Identify which cell holds the provided text, then report its (X, Y) central coordinate. 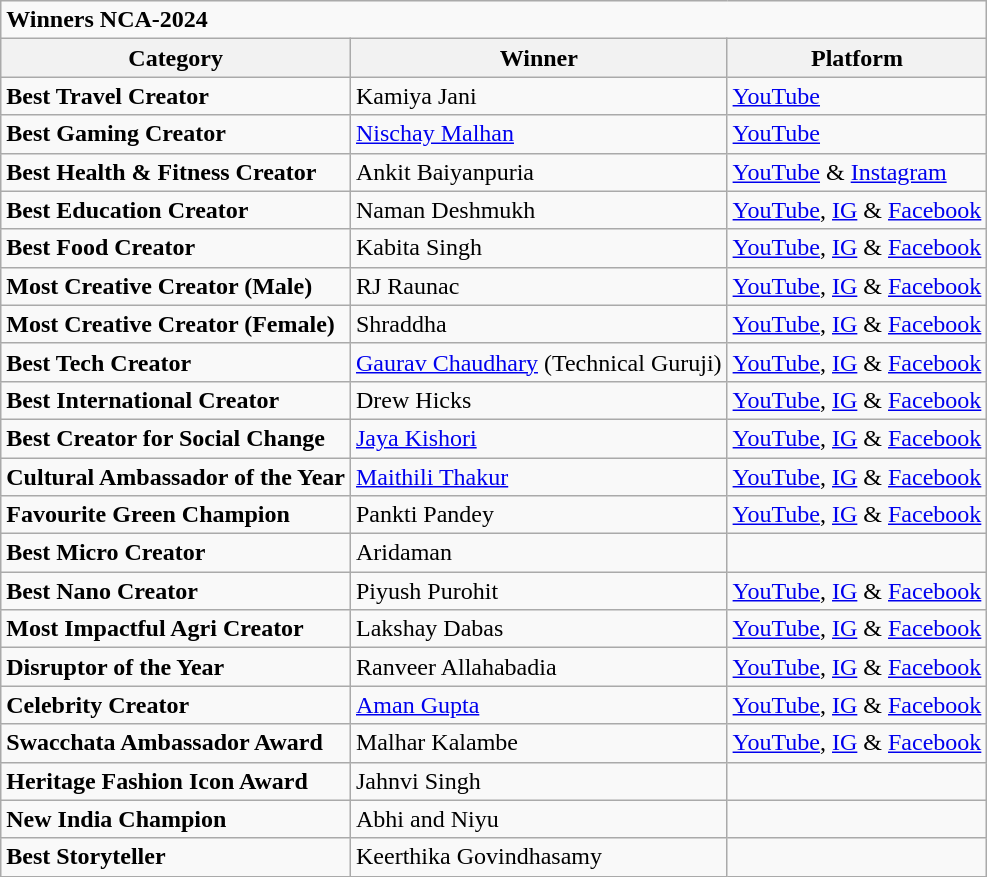
Lakshay Dabas (538, 629)
Gaurav Chaudhary (Technical Guruji) (538, 362)
Ankit Baiyanpuria (538, 172)
Best Food Creator (176, 248)
Best Education Creator (176, 210)
Best Micro Creator (176, 553)
New India Champion (176, 819)
Jahnvi Singh (538, 781)
Winners NCA-2024 (494, 20)
Best Travel Creator (176, 96)
Keerthika Govindhasamy (538, 857)
Best International Creator (176, 400)
Winner (538, 58)
Drew Hicks (538, 400)
Ranveer Allahabadia (538, 667)
Celebrity Creator (176, 705)
Category (176, 58)
Best Nano Creator (176, 591)
Best Tech Creator (176, 362)
Maithili Thakur (538, 477)
Best Health & Fitness Creator (176, 172)
Aridaman (538, 553)
RJ Raunac (538, 286)
Piyush Purohit (538, 591)
Most Creative Creator (Female) (176, 324)
Swacchata Ambassador Award (176, 743)
Disruptor of the Year (176, 667)
YouTube & Instagram (857, 172)
Best Storyteller (176, 857)
Aman Gupta (538, 705)
Naman Deshmukh (538, 210)
Most Creative Creator (Male) (176, 286)
Abhi and Niyu (538, 819)
Nischay Malhan (538, 134)
Kamiya Jani (538, 96)
Best Gaming Creator (176, 134)
Cultural Ambassador of the Year (176, 477)
Best Creator for Social Change (176, 438)
Heritage Fashion Icon Award (176, 781)
Jaya Kishori (538, 438)
Most Impactful Agri Creator (176, 629)
Malhar Kalambe (538, 743)
Pankti Pandey (538, 515)
Shraddha (538, 324)
Platform (857, 58)
Favourite Green Champion (176, 515)
Kabita Singh (538, 248)
